Capture the cell that displays the provided text and extract its [x, y] central coordinate. 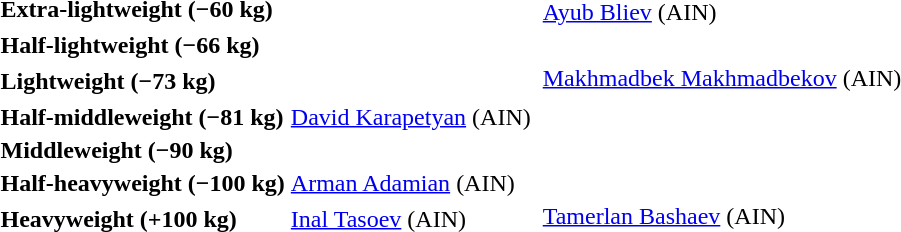
David Karapetyan (AIN) [410, 117]
Arman Adamian (AIN) [410, 183]
